Pinpoint the cell where the given text exists, returning its (X, Y) midpoint coordinate. 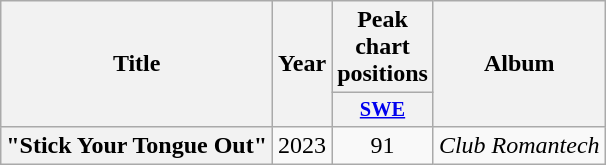
2023 (302, 145)
Title (137, 64)
Album (519, 64)
SWE (383, 110)
91 (383, 145)
"Stick Your Tongue Out" (137, 145)
Year (302, 64)
Club Romantech (519, 145)
Peak chart positions (383, 47)
